Scan for the cell matching the given text and deliver its [X, Y] coordinate at center. 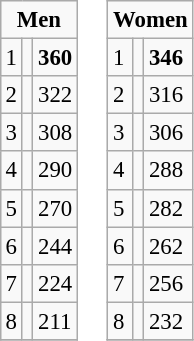
256 [168, 283]
244 [56, 246]
288 [168, 170]
360 [56, 58]
270 [56, 208]
316 [168, 95]
211 [56, 321]
306 [168, 133]
262 [168, 246]
290 [56, 170]
232 [168, 321]
346 [168, 58]
Women [150, 20]
Men [38, 20]
282 [168, 208]
224 [56, 283]
322 [56, 95]
308 [56, 133]
